Scan for the cell matching the given text and deliver its (x, y) coordinate at center. 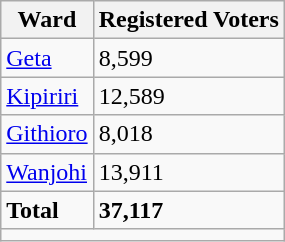
8,599 (188, 58)
Githioro (47, 134)
Geta (47, 58)
8,018 (188, 134)
37,117 (188, 210)
Ward (47, 20)
Kipiriri (47, 96)
12,589 (188, 96)
Total (47, 210)
Wanjohi (47, 172)
Registered Voters (188, 20)
13,911 (188, 172)
